Locate the cell with the specified text and output its (X, Y) center coordinate. 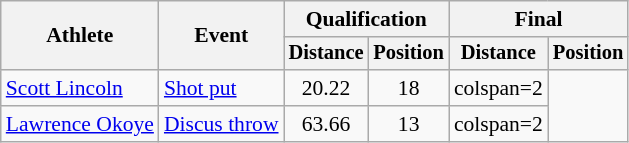
Final (538, 19)
63.66 (326, 124)
Discus throw (222, 124)
Athlete (80, 36)
Shot put (222, 88)
18 (408, 88)
13 (408, 124)
Qualification (366, 19)
Scott Lincoln (80, 88)
20.22 (326, 88)
Event (222, 36)
Lawrence Okoye (80, 124)
